Determine the (X, Y) coordinate at the center of the cell enclosing the given text.  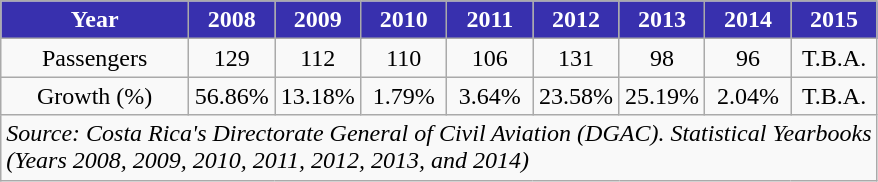
56.86% (232, 96)
129 (232, 58)
2013 (662, 20)
98 (662, 58)
2014 (748, 20)
2.04% (748, 96)
25.19% (662, 96)
3.64% (490, 96)
Year (95, 20)
106 (490, 58)
96 (748, 58)
2008 (232, 20)
110 (404, 58)
112 (318, 58)
2009 (318, 20)
131 (576, 58)
2010 (404, 20)
2011 (490, 20)
13.18% (318, 96)
2012 (576, 20)
1.79% (404, 96)
Source: Costa Rica's Directorate General of Civil Aviation (DGAC). Statistical Yearbooks(Years 2008, 2009, 2010, 2011, 2012, 2013, and 2014) (439, 148)
Passengers (95, 58)
2015 (834, 20)
Growth (%) (95, 96)
23.58% (576, 96)
